Return the [x, y] coordinate for the center point of the cell that contains the specified text.  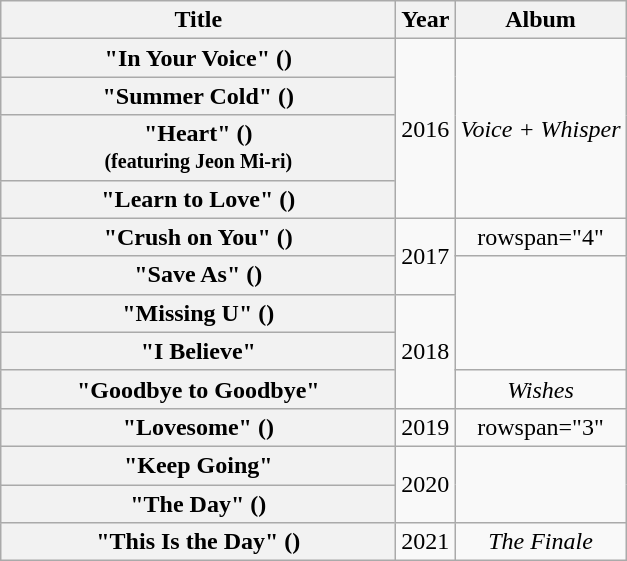
The Finale [540, 542]
Album [540, 20]
"Learn to Love" () [198, 199]
2019 [426, 427]
"Summer Cold" () [198, 96]
2020 [426, 484]
"The Day" () [198, 503]
Voice + Whisper [540, 128]
"Missing U" () [198, 313]
"Heart" ()(featuring Jeon Mi-ri) [198, 148]
"Save As" () [198, 275]
Wishes [540, 389]
Title [198, 20]
"Keep Going" [198, 465]
"This Is the Day" () [198, 542]
rowspan="4" [540, 237]
"Lovesome" () [198, 427]
"Crush on You" () [198, 237]
2016 [426, 128]
2017 [426, 256]
2018 [426, 351]
Year [426, 20]
"Goodbye to Goodbye" [198, 389]
"In Your Voice" () [198, 58]
2021 [426, 542]
"I Believe" [198, 351]
rowspan="3" [540, 427]
